From the cell containing the given text, extract its center point as (x, y) coordinate. 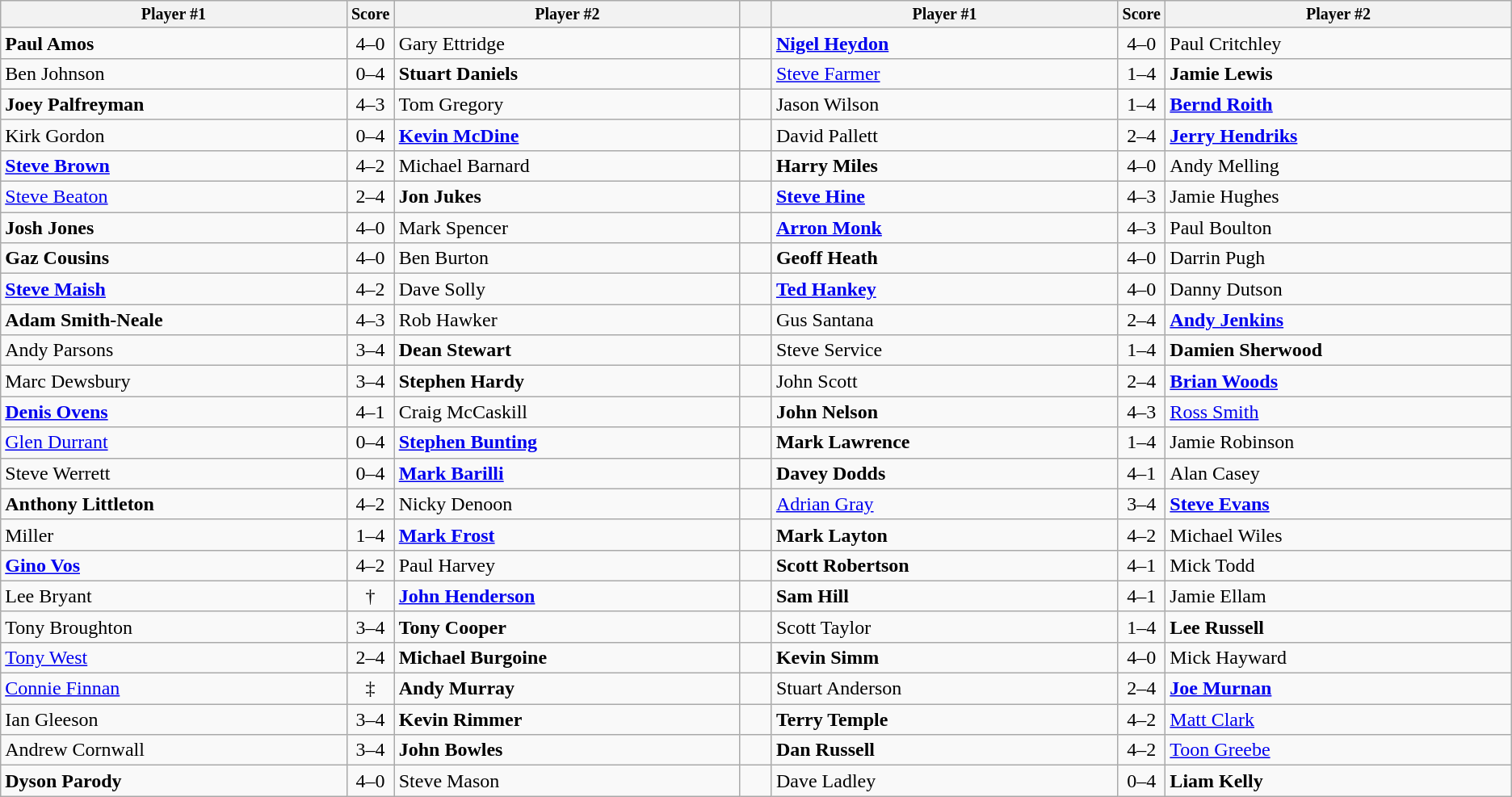
Alan Casey (1338, 473)
Brian Woods (1338, 381)
Mark Spencer (567, 228)
Darrin Pugh (1338, 258)
Lee Russell (1338, 627)
Mark Frost (567, 535)
Steve Mason (567, 781)
Andy Murray (567, 689)
Davey Dodds (944, 473)
Toon Greebe (1338, 750)
Steve Service (944, 350)
Jason Wilson (944, 104)
Joe Murnan (1338, 689)
Connie Finnan (174, 689)
Miller (174, 535)
Steve Farmer (944, 73)
Dave Solly (567, 289)
Adam Smith-Neale (174, 320)
Adrian Gray (944, 504)
Dave Ladley (944, 781)
Stuart Daniels (567, 73)
Michael Wiles (1338, 535)
‡ (370, 689)
Paul Critchley (1338, 43)
Stephen Hardy (567, 381)
Craig McCaskill (567, 412)
Nigel Heydon (944, 43)
Tony West (174, 657)
Marc Dewsbury (174, 381)
Mick Hayward (1338, 657)
Gaz Cousins (174, 258)
Lee Bryant (174, 596)
Glen Durrant (174, 443)
Sam Hill (944, 596)
Matt Clark (1338, 719)
Tony Broughton (174, 627)
Rob Hawker (567, 320)
Ben Burton (567, 258)
Jamie Lewis (1338, 73)
Steve Evans (1338, 504)
Jon Jukes (567, 197)
Ross Smith (1338, 412)
Joey Palfreyman (174, 104)
Anthony Littleton (174, 504)
Tony Cooper (567, 627)
Michael Burgoine (567, 657)
Paul Amos (174, 43)
Andy Jenkins (1338, 320)
Paul Harvey (567, 565)
John Scott (944, 381)
Danny Dutson (1338, 289)
Steve Maish (174, 289)
Michael Barnard (567, 166)
John Nelson (944, 412)
Mick Todd (1338, 565)
Stephen Bunting (567, 443)
Ian Gleeson (174, 719)
Jamie Robinson (1338, 443)
John Bowles (567, 750)
Mark Barilli (567, 473)
Steve Beaton (174, 197)
Gary Ettridge (567, 43)
Ted Hankey (944, 289)
Jerry Hendriks (1338, 135)
Josh Jones (174, 228)
Mark Lawrence (944, 443)
Damien Sherwood (1338, 350)
Arron Monk (944, 228)
Andrew Cornwall (174, 750)
Steve Hine (944, 197)
Harry Miles (944, 166)
Jamie Hughes (1338, 197)
Stuart Anderson (944, 689)
Ben Johnson (174, 73)
Kevin Simm (944, 657)
Paul Boulton (1338, 228)
Scott Robertson (944, 565)
Scott Taylor (944, 627)
Andy Parsons (174, 350)
Bernd Roith (1338, 104)
Liam Kelly (1338, 781)
Kirk Gordon (174, 135)
Jamie Ellam (1338, 596)
Dean Stewart (567, 350)
Gus Santana (944, 320)
Steve Werrett (174, 473)
Dan Russell (944, 750)
Denis Ovens (174, 412)
Terry Temple (944, 719)
† (370, 596)
Tom Gregory (567, 104)
John Henderson (567, 596)
Geoff Heath (944, 258)
Nicky Denoon (567, 504)
Gino Vos (174, 565)
Kevin Rimmer (567, 719)
Mark Layton (944, 535)
Kevin McDine (567, 135)
Dyson Parody (174, 781)
Andy Melling (1338, 166)
Steve Brown (174, 166)
David Pallett (944, 135)
